Determine the (x, y) coordinate at the center of the cell enclosing the given text.  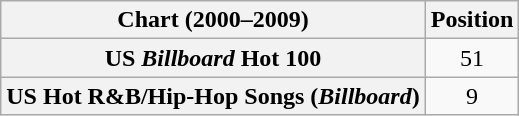
9 (472, 96)
Chart (2000–2009) (213, 20)
51 (472, 58)
US Hot R&B/Hip-Hop Songs (Billboard) (213, 96)
Position (472, 20)
US Billboard Hot 100 (213, 58)
